From the cell containing the given text, extract its center point as [X, Y] coordinate. 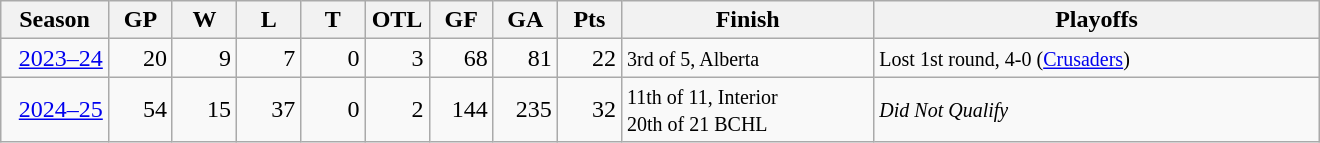
235 [525, 110]
Pts [589, 20]
15 [204, 110]
OTL [397, 20]
T [333, 20]
L [269, 20]
Playoffs [1096, 20]
2024–25 [55, 110]
54 [140, 110]
3 [397, 58]
GP [140, 20]
11th of 11, Interior20th of 21 BCHL [748, 110]
32 [589, 110]
144 [461, 110]
37 [269, 110]
3rd of 5, Alberta [748, 58]
22 [589, 58]
2023–24 [55, 58]
81 [525, 58]
GA [525, 20]
9 [204, 58]
Did Not Qualify [1096, 110]
68 [461, 58]
7 [269, 58]
Season [55, 20]
Lost 1st round, 4-0 (Crusaders) [1096, 58]
GF [461, 20]
2 [397, 110]
W [204, 20]
20 [140, 58]
Finish [748, 20]
